Detect which cell encompasses the target text, then output its [X, Y] center coordinate. 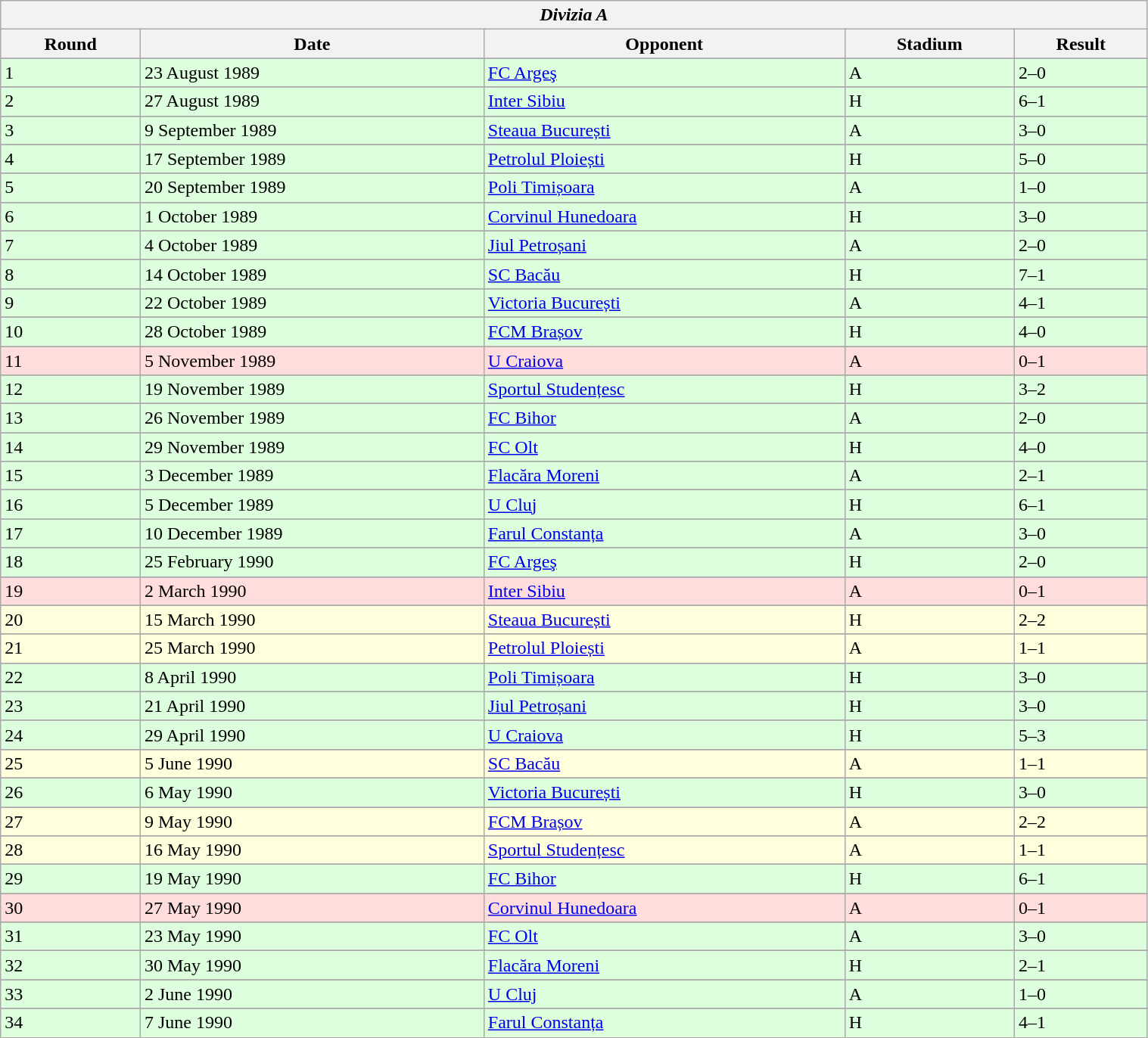
21 April 1990 [312, 706]
26 [71, 792]
22 October 1989 [312, 303]
23 [71, 706]
7 June 1990 [312, 1023]
17 September 1989 [312, 159]
13 [71, 418]
21 [71, 648]
15 March 1990 [312, 620]
29 November 1989 [312, 447]
33 [71, 994]
2 March 1990 [312, 591]
2 June 1990 [312, 994]
28 [71, 850]
6 [71, 216]
23 May 1990 [312, 937]
24 [71, 735]
8 April 1990 [312, 677]
5–3 [1081, 735]
25 March 1990 [312, 648]
34 [71, 1023]
30 [71, 908]
23 August 1989 [312, 73]
Result [1081, 44]
4 [71, 159]
3–2 [1081, 390]
29 April 1990 [312, 735]
9 May 1990 [312, 821]
4 October 1989 [312, 245]
3 December 1989 [312, 476]
7–1 [1081, 274]
22 [71, 677]
16 May 1990 [312, 850]
29 [71, 879]
6 May 1990 [312, 792]
10 December 1989 [312, 533]
8 [71, 274]
3 [71, 130]
25 February 1990 [312, 562]
5 November 1989 [312, 361]
32 [71, 965]
17 [71, 533]
19 May 1990 [312, 879]
7 [71, 245]
19 [71, 591]
Opponent [664, 44]
14 [71, 447]
20 [71, 620]
27 August 1989 [312, 101]
14 October 1989 [312, 274]
28 October 1989 [312, 331]
15 [71, 476]
30 May 1990 [312, 965]
9 [71, 303]
11 [71, 361]
1 October 1989 [312, 216]
Stadium [929, 44]
2 [71, 101]
5 [71, 188]
5–0 [1081, 159]
10 [71, 331]
26 November 1989 [312, 418]
Round [71, 44]
Date [312, 44]
19 November 1989 [312, 390]
5 June 1990 [312, 763]
9 September 1989 [312, 130]
27 May 1990 [312, 908]
16 [71, 505]
18 [71, 562]
5 December 1989 [312, 505]
27 [71, 821]
1 [71, 73]
31 [71, 937]
12 [71, 390]
25 [71, 763]
20 September 1989 [312, 188]
Divizia A [574, 15]
